Search for the cell housing the specified text and yield its [x, y] center coordinate. 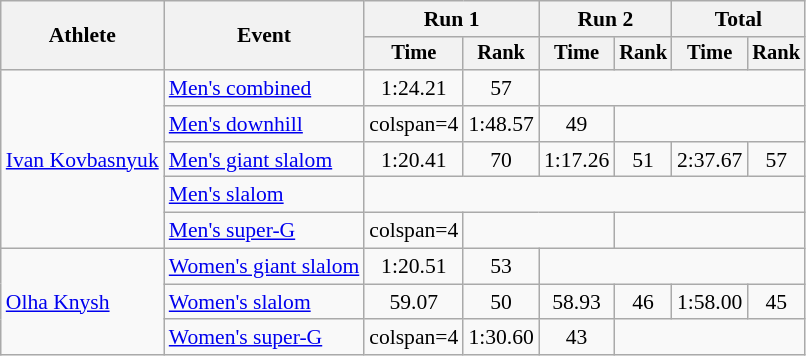
46 [643, 302]
59.07 [414, 302]
Women's slalom [264, 302]
1:17.26 [576, 160]
1:30.60 [500, 338]
58.93 [576, 302]
70 [500, 160]
Total [738, 19]
Run 2 [606, 19]
Men's downhill [264, 124]
1:48.57 [500, 124]
Men's giant slalom [264, 160]
53 [500, 267]
Olha Knysh [82, 302]
Women's super-G [264, 338]
Run 1 [452, 19]
Athlete [82, 36]
51 [643, 160]
49 [576, 124]
1:24.21 [414, 88]
2:37.67 [710, 160]
Women's giant slalom [264, 267]
1:20.41 [414, 160]
1:20.51 [414, 267]
Men's combined [264, 88]
50 [500, 302]
Ivan Kovbasnyuk [82, 159]
45 [776, 302]
43 [576, 338]
Men's slalom [264, 195]
Event [264, 36]
1:58.00 [710, 302]
Men's super-G [264, 231]
